Return the (X, Y) coordinate for the center point of the cell that contains the specified text.  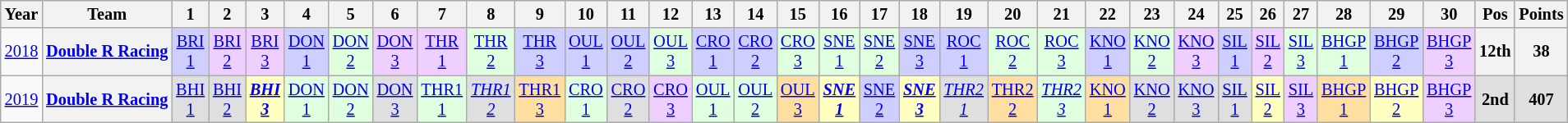
27 (1301, 14)
BHI2 (227, 99)
THR12 (491, 99)
8 (491, 14)
2019 (21, 99)
Pos (1495, 14)
29 (1396, 14)
ROC2 (1012, 52)
Points (1541, 14)
THR11 (442, 99)
21 (1061, 14)
4 (307, 14)
28 (1344, 14)
38 (1541, 52)
BRI1 (191, 52)
9 (539, 14)
THR21 (963, 99)
3 (265, 14)
BHI3 (265, 99)
25 (1234, 14)
12 (671, 14)
ROC3 (1061, 52)
15 (798, 14)
Team (107, 14)
2 (227, 14)
BHI1 (191, 99)
26 (1268, 14)
2018 (21, 52)
12th (1495, 52)
BRI2 (227, 52)
THR13 (539, 99)
16 (840, 14)
THR3 (539, 52)
22 (1108, 14)
24 (1197, 14)
6 (395, 14)
19 (963, 14)
THR22 (1012, 99)
20 (1012, 14)
10 (586, 14)
2nd (1495, 99)
17 (879, 14)
THR2 (491, 52)
13 (713, 14)
THR23 (1061, 99)
5 (351, 14)
407 (1541, 99)
Year (21, 14)
23 (1152, 14)
7 (442, 14)
THR1 (442, 52)
14 (755, 14)
ROC1 (963, 52)
30 (1449, 14)
BRI3 (265, 52)
1 (191, 14)
18 (919, 14)
11 (629, 14)
